From the cell containing the given text, extract its center point as [X, Y] coordinate. 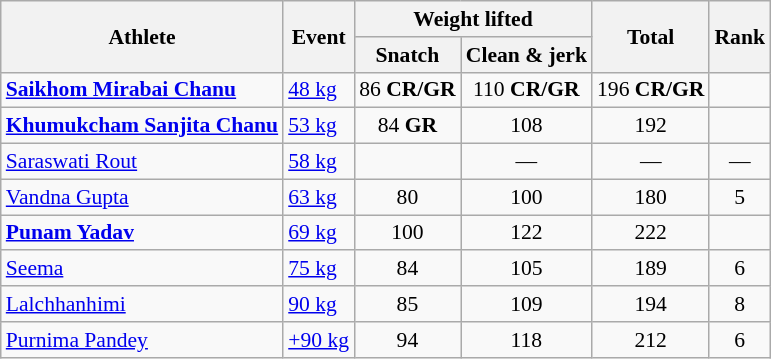
212 [650, 340]
58 kg [318, 162]
Punam Yadav [142, 233]
69 kg [318, 233]
Khumukcham Sanjita Chanu [142, 126]
5 [740, 197]
105 [526, 269]
Vandna Gupta [142, 197]
+90 kg [318, 340]
109 [526, 304]
108 [526, 126]
84 [408, 269]
8 [740, 304]
194 [650, 304]
192 [650, 126]
222 [650, 233]
80 [408, 197]
Seema [142, 269]
85 [408, 304]
63 kg [318, 197]
94 [408, 340]
189 [650, 269]
53 kg [318, 126]
86 CR/GR [408, 90]
196 CR/GR [650, 90]
Lalchhanhimi [142, 304]
84 GR [408, 126]
Clean & jerk [526, 55]
122 [526, 233]
Saikhom Mirabai Chanu [142, 90]
90 kg [318, 304]
180 [650, 197]
110 CR/GR [526, 90]
Snatch [408, 55]
Event [318, 36]
Rank [740, 36]
75 kg [318, 269]
Purnima Pandey [142, 340]
48 kg [318, 90]
Athlete [142, 36]
Saraswati Rout [142, 162]
118 [526, 340]
Total [650, 36]
Weight lifted [473, 19]
